Provide the (x, y) coordinate of the cell's center where the given text is located.  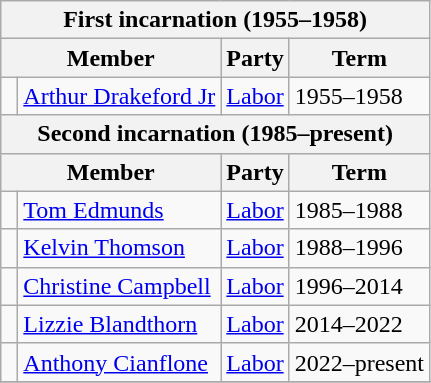
Lizzie Blandthorn (120, 324)
Christine Campbell (120, 286)
Tom Edmunds (120, 210)
First incarnation (1955–1958) (216, 20)
2014–2022 (359, 324)
Anthony Cianflone (120, 362)
1985–1988 (359, 210)
Arthur Drakeford Jr (120, 96)
Second incarnation (1985–present) (216, 134)
1988–1996 (359, 248)
2022–present (359, 362)
Kelvin Thomson (120, 248)
1996–2014 (359, 286)
1955–1958 (359, 96)
